Return the [X, Y] coordinate for the center point of the cell that contains the specified text.  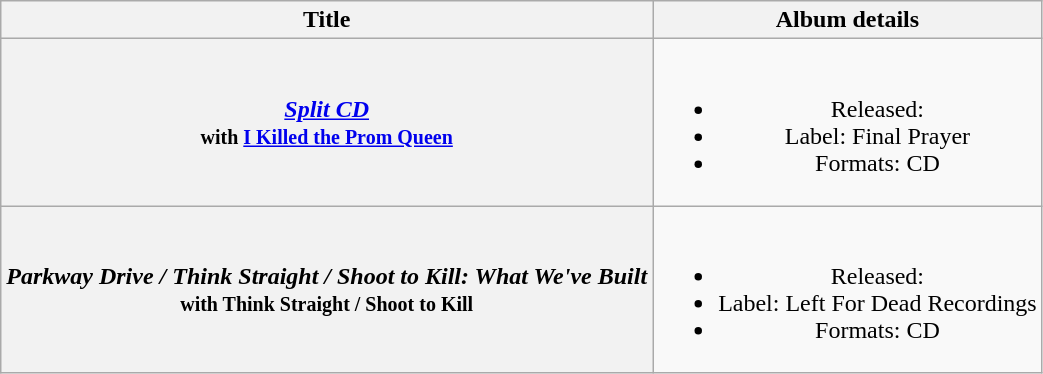
Released: Label: Final PrayerFormats: CD [848, 122]
Title [327, 20]
Parkway Drive / Think Straight / Shoot to Kill: What We've Builtwith Think Straight / Shoot to Kill [327, 290]
Split CDwith I Killed the Prom Queen [327, 122]
Album details [848, 20]
Released: Label: Left For Dead RecordingsFormats: CD [848, 290]
